Scan for the cell matching the given text and deliver its [X, Y] coordinate at center. 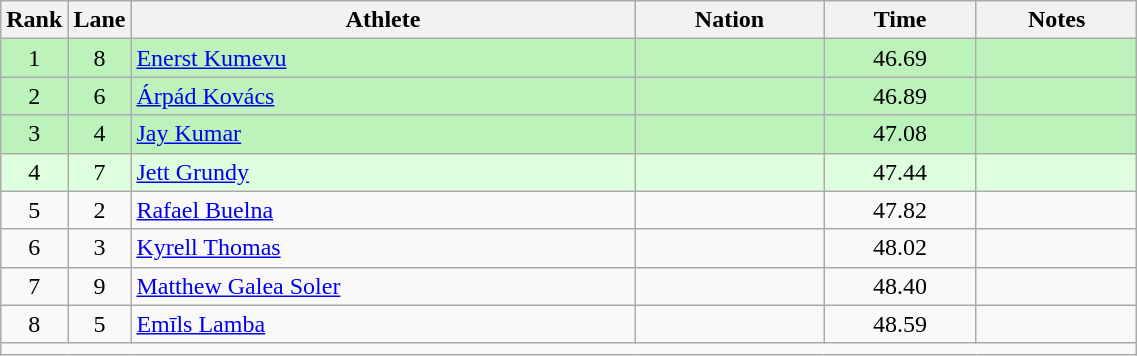
Jay Kumar [383, 134]
Kyrell Thomas [383, 248]
Matthew Galea Soler [383, 286]
Rafael Buelna [383, 210]
Time [900, 20]
Nation [730, 20]
46.69 [900, 58]
Athlete [383, 20]
Jett Grundy [383, 172]
Rank [34, 20]
48.40 [900, 286]
Árpád Kovács [383, 96]
Lane [100, 20]
Emīls Lamba [383, 324]
47.44 [900, 172]
48.02 [900, 248]
46.89 [900, 96]
48.59 [900, 324]
47.82 [900, 210]
1 [34, 58]
Enerst Kumevu [383, 58]
9 [100, 286]
47.08 [900, 134]
Notes [1056, 20]
